Scan for the cell matching the given text and deliver its [X, Y] coordinate at center. 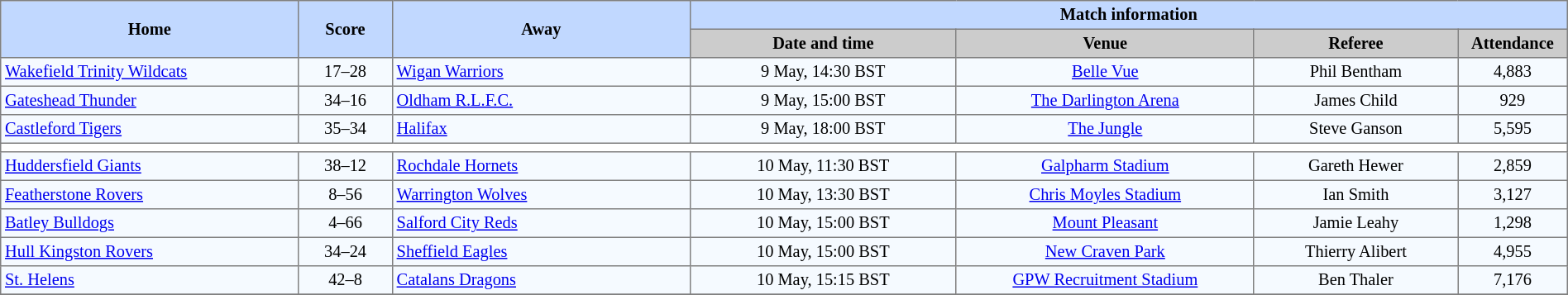
Batley Bulldogs [150, 223]
9 May, 18:00 BST [823, 129]
Wakefield Trinity Wildcats [150, 72]
Score [346, 30]
929 [1513, 100]
The Darlington Arena [1105, 100]
Gateshead Thunder [150, 100]
Oldham R.L.F.C. [541, 100]
Date and time [823, 43]
Chris Moyles Stadium [1105, 194]
Jamie Leahy [1355, 223]
38–12 [346, 166]
34–16 [346, 100]
Ben Thaler [1355, 280]
17–28 [346, 72]
42–8 [346, 280]
Away [541, 30]
Belle Vue [1105, 72]
10 May, 15:15 BST [823, 280]
35–34 [346, 129]
GPW Recruitment Stadium [1105, 280]
Attendance [1513, 43]
2,859 [1513, 166]
The Jungle [1105, 129]
Steve Ganson [1355, 129]
3,127 [1513, 194]
Huddersfield Giants [150, 166]
Catalans Dragons [541, 280]
Gareth Hewer [1355, 166]
Ian Smith [1355, 194]
Wigan Warriors [541, 72]
8–56 [346, 194]
Salford City Reds [541, 223]
Match information [1128, 15]
Featherstone Rovers [150, 194]
10 May, 13:30 BST [823, 194]
Thierry Alibert [1355, 251]
Home [150, 30]
Phil Bentham [1355, 72]
Mount Pleasant [1105, 223]
Venue [1105, 43]
Warrington Wolves [541, 194]
10 May, 11:30 BST [823, 166]
4,955 [1513, 251]
Galpharm Stadium [1105, 166]
4–66 [346, 223]
Castleford Tigers [150, 129]
New Craven Park [1105, 251]
Halifax [541, 129]
Hull Kingston Rovers [150, 251]
Sheffield Eagles [541, 251]
9 May, 14:30 BST [823, 72]
4,883 [1513, 72]
5,595 [1513, 129]
1,298 [1513, 223]
9 May, 15:00 BST [823, 100]
Referee [1355, 43]
St. Helens [150, 280]
34–24 [346, 251]
James Child [1355, 100]
7,176 [1513, 280]
Rochdale Hornets [541, 166]
